Return the (X, Y) coordinate for the center point of the cell that contains the specified text.  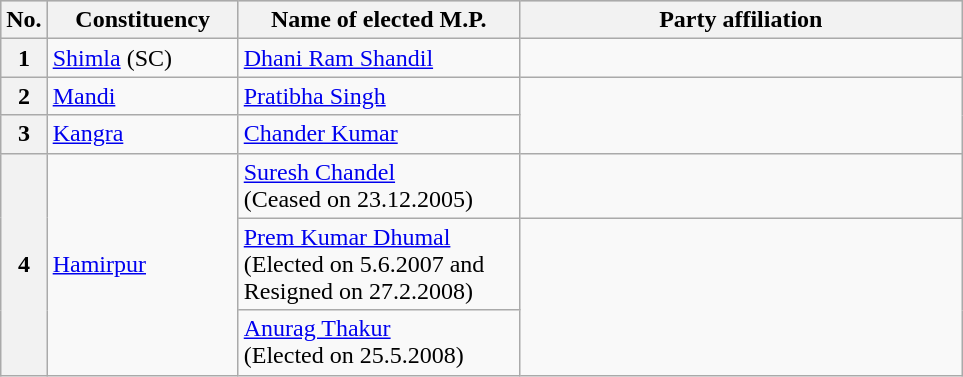
No. (24, 20)
3 (24, 134)
Dhani Ram Shandil (378, 58)
Kangra (142, 134)
Chander Kumar (378, 134)
2 (24, 96)
Mandi (142, 96)
Shimla (SC) (142, 58)
Pratibha Singh (378, 96)
Suresh Chandel(Ceased on 23.12.2005) (378, 186)
Prem Kumar Dhumal(Elected on 5.6.2007 and Resigned on 27.2.2008) (378, 264)
Anurag Thakur(Elected on 25.5.2008) (378, 342)
Constituency (142, 20)
Party affiliation (740, 20)
4 (24, 264)
1 (24, 58)
Hamirpur (142, 264)
Name of elected M.P. (378, 20)
